Identify which cell holds the provided text, then report its [x, y] central coordinate. 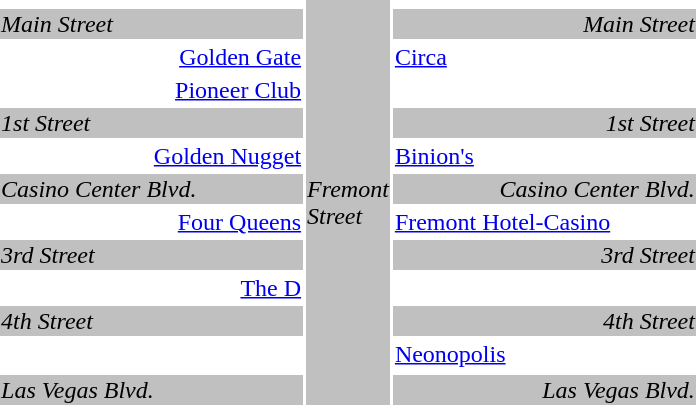
Neonopolis [544, 354]
Fremont Street [348, 202]
Circa [544, 57]
Pioneer Club [152, 90]
Four Queens [152, 222]
Binion's [544, 156]
Golden Nugget [152, 156]
Golden Gate [152, 57]
The D [152, 288]
Fremont Hotel-Casino [544, 222]
